Search for the cell housing the specified text and yield its [X, Y] center coordinate. 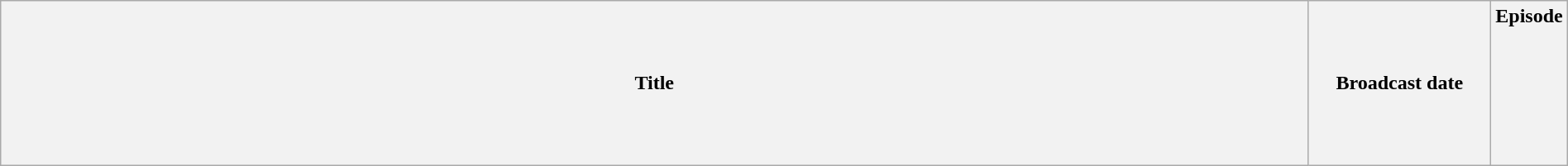
Broadcast date [1399, 83]
Title [655, 83]
Episode [1529, 83]
